Provide the (X, Y) coordinate of the cell's center where the given text is located.  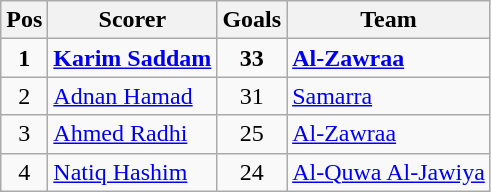
Samarra (389, 96)
4 (24, 172)
24 (252, 172)
Ahmed Radhi (132, 134)
2 (24, 96)
1 (24, 58)
31 (252, 96)
Pos (24, 20)
33 (252, 58)
Adnan Hamad (132, 96)
3 (24, 134)
Al-Quwa Al-Jawiya (389, 172)
25 (252, 134)
Scorer (132, 20)
Natiq Hashim (132, 172)
Team (389, 20)
Karim Saddam (132, 58)
Goals (252, 20)
